Scan for the cell matching the given text and deliver its [X, Y] coordinate at center. 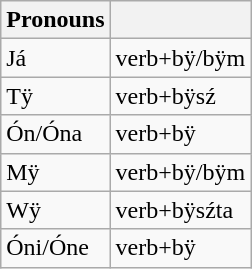
Wÿ [56, 210]
Mÿ [56, 172]
verb+bÿsź [180, 96]
Óni/Óne [56, 248]
Tÿ [56, 96]
verb+bÿsźta [180, 210]
Ón/Óna [56, 134]
Já [56, 58]
Pronouns [56, 20]
